Search for the cell housing the specified text and yield its [X, Y] center coordinate. 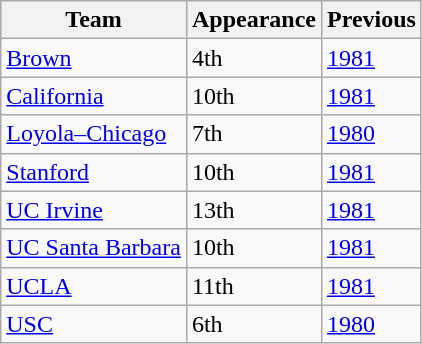
UCLA [94, 286]
Loyola–Chicago [94, 134]
11th [254, 286]
USC [94, 324]
7th [254, 134]
13th [254, 210]
Appearance [254, 20]
Team [94, 20]
UC Santa Barbara [94, 248]
Brown [94, 58]
Stanford [94, 172]
4th [254, 58]
California [94, 96]
Previous [371, 20]
UC Irvine [94, 210]
6th [254, 324]
